Determine the (x, y) coordinate at the center of the cell enclosing the given text.  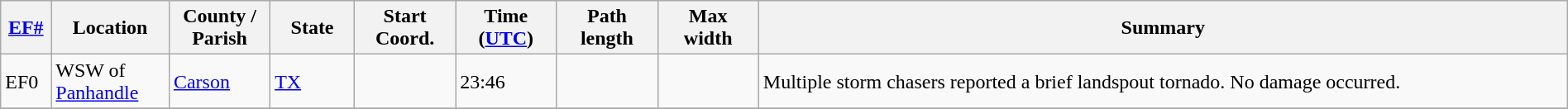
EF# (26, 28)
23:46 (506, 81)
Time (UTC) (506, 28)
Path length (607, 28)
State (313, 28)
Start Coord. (404, 28)
EF0 (26, 81)
Carson (219, 81)
WSW of Panhandle (111, 81)
Summary (1163, 28)
Location (111, 28)
County / Parish (219, 28)
Max width (708, 28)
TX (313, 81)
Multiple storm chasers reported a brief landspout tornado. No damage occurred. (1163, 81)
